Identify which cell holds the provided text, then report its [X, Y] central coordinate. 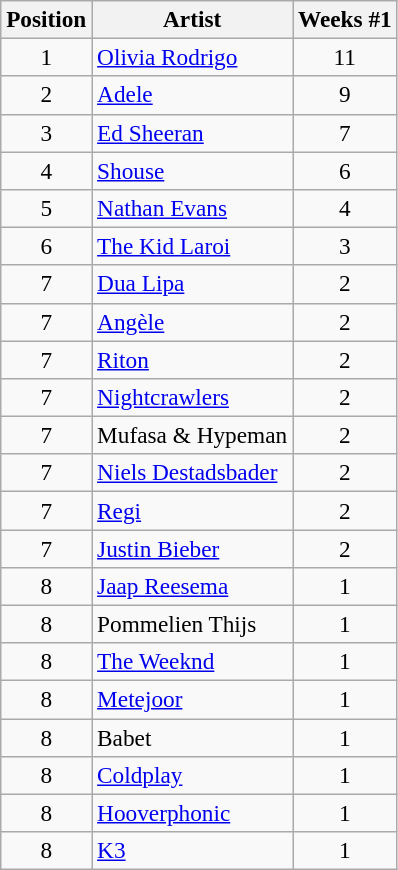
Pommelien Thijs [192, 624]
Weeks #1 [346, 19]
11 [346, 57]
Shouse [192, 170]
Metejoor [192, 699]
K3 [192, 850]
Olivia Rodrigo [192, 57]
Ed Sheeran [192, 133]
Position [46, 19]
Nightcrawlers [192, 397]
Niels Destadsbader [192, 473]
5 [46, 208]
Adele [192, 95]
Jaap Reesema [192, 586]
Riton [192, 359]
Nathan Evans [192, 208]
Regi [192, 510]
The Kid Laroi [192, 246]
Angèle [192, 322]
Babet [192, 737]
Coldplay [192, 775]
The Weeknd [192, 662]
Artist [192, 19]
Dua Lipa [192, 284]
Justin Bieber [192, 548]
Hooverphonic [192, 813]
9 [346, 95]
Mufasa & Hypeman [192, 435]
